For the text-containing cell, return its midpoint in (X, Y) coordinate format. 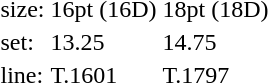
13.25 (104, 42)
